Detect which cell encompasses the target text, then output its [X, Y] center coordinate. 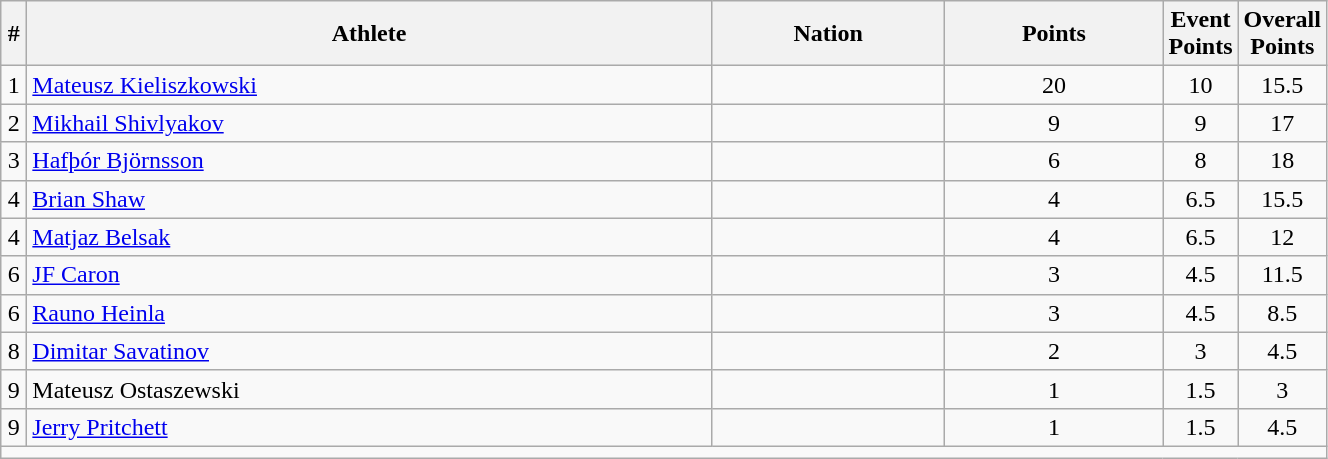
17 [1282, 123]
Nation [828, 34]
Mateusz Kieliszkowski [370, 85]
JF Caron [370, 275]
8.5 [1282, 313]
Matjaz Belsak [370, 237]
18 [1282, 161]
Mateusz Ostaszewski [370, 389]
11.5 [1282, 275]
Brian Shaw [370, 199]
# [14, 34]
Points [1054, 34]
Mikhail Shivlyakov [370, 123]
Jerry Pritchett [370, 427]
Dimitar Savatinov [370, 351]
10 [1200, 85]
12 [1282, 237]
Event Points [1200, 34]
Rauno Heinla [370, 313]
Athlete [370, 34]
Hafþór Björnsson [370, 161]
Overall Points [1282, 34]
20 [1054, 85]
